Identify which cell holds the provided text, then report its [x, y] central coordinate. 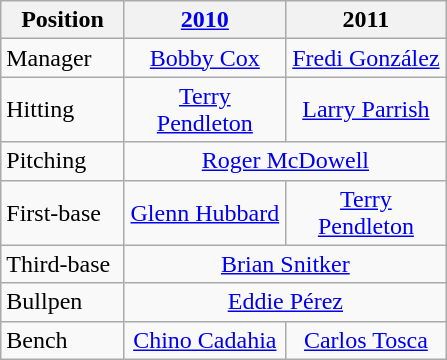
Carlos Tosca [366, 340]
Fredi González [366, 58]
Roger McDowell [285, 161]
Brian Snitker [285, 264]
Bullpen [63, 302]
2010 [204, 20]
2011 [366, 20]
First-base [63, 212]
Hitting [63, 110]
Third-base [63, 264]
Bobby Cox [204, 58]
Position [63, 20]
Eddie Pérez [285, 302]
Chino Cadahia [204, 340]
Pitching [63, 161]
Manager [63, 58]
Bench [63, 340]
Larry Parrish [366, 110]
Glenn Hubbard [204, 212]
